Capture the cell that displays the provided text and extract its [x, y] central coordinate. 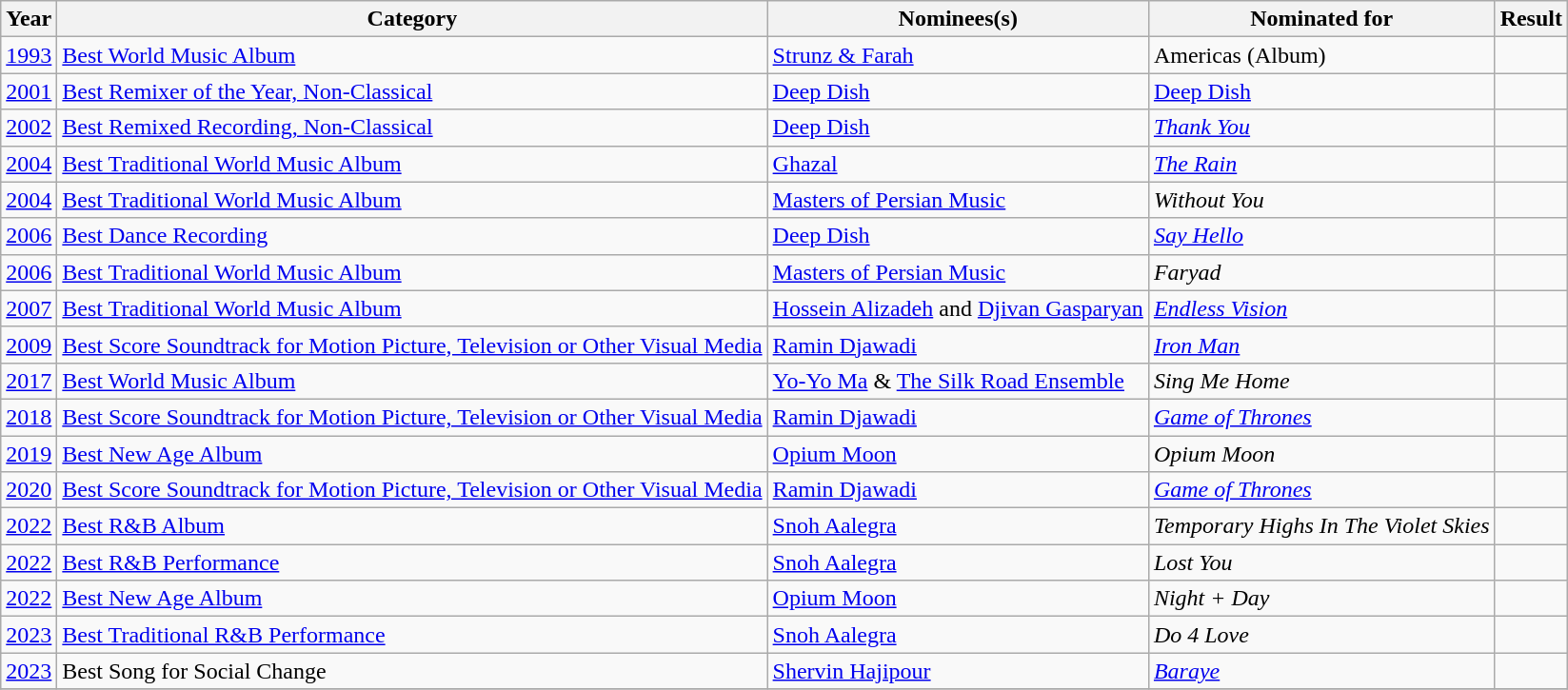
Do 4 Love [1321, 635]
1993 [29, 55]
Best Traditional R&B Performance [412, 635]
Without You [1321, 200]
2002 [29, 128]
2018 [29, 417]
The Rain [1321, 164]
Nominated for [1321, 19]
Category [412, 19]
Shervin Hajipour [958, 671]
2009 [29, 345]
Baraye [1321, 671]
Endless Vision [1321, 308]
Best Remixer of the Year, Non-Classical [412, 91]
Americas (Album) [1321, 55]
Sing Me Home [1321, 381]
Ghazal [958, 164]
Best Dance Recording [412, 236]
Hossein Alizadeh and Djivan Gasparyan [958, 308]
Strunz & Farah [958, 55]
2020 [29, 490]
Lost You [1321, 562]
Best R&B Album [412, 526]
Best Remixed Recording, Non-Classical [412, 128]
Say Hello [1321, 236]
Result [1531, 19]
Thank You [1321, 128]
2017 [29, 381]
2019 [29, 454]
Nominees(s) [958, 19]
2007 [29, 308]
Night + Day [1321, 599]
Yo-Yo Ma & The Silk Road Ensemble [958, 381]
Year [29, 19]
Best Song for Social Change [412, 671]
Iron Man [1321, 345]
Best R&B Performance [412, 562]
2001 [29, 91]
Faryad [1321, 272]
Temporary Highs In The Violet Skies [1321, 526]
